Scan for the cell matching the given text and deliver its [x, y] coordinate at center. 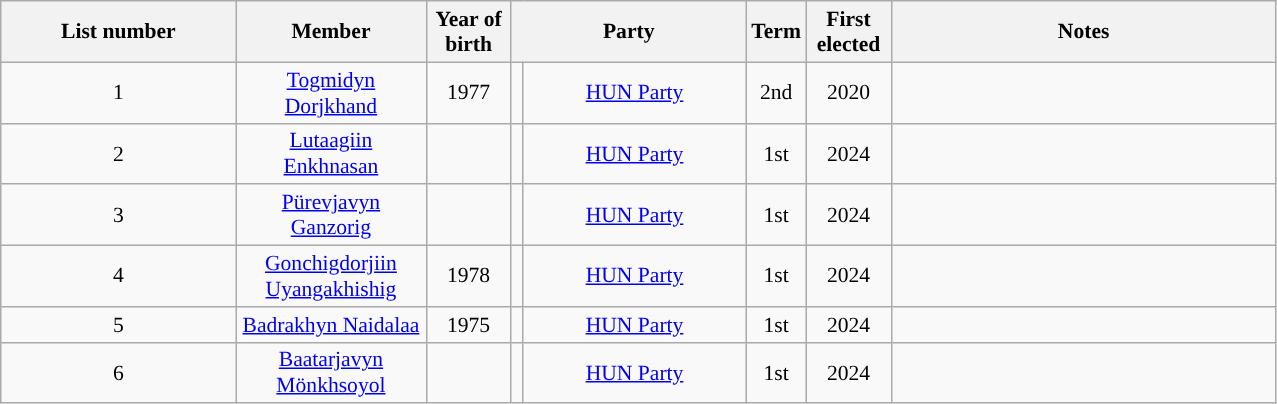
Year of birth [468, 32]
Gonchigdorjiin Uyangakhishig [331, 276]
5 [118, 325]
Term [776, 32]
1 [118, 92]
Baatarjavyn Mönkhsoyol [331, 372]
2nd [776, 92]
4 [118, 276]
Member [331, 32]
1978 [468, 276]
1975 [468, 325]
3 [118, 216]
Lutaagiin Enkhnasan [331, 154]
List number [118, 32]
6 [118, 372]
Badrakhyn Naidalaa [331, 325]
Togmidyn Dorjkhand [331, 92]
Notes [1084, 32]
Party [628, 32]
Pürevjavyn Ganzorig [331, 216]
2 [118, 154]
2020 [848, 92]
First elected [848, 32]
1977 [468, 92]
